For the text-containing cell, return its midpoint in [x, y] coordinate format. 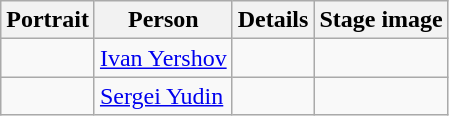
Stage image [381, 20]
Ivan Yershov [163, 58]
Sergei Yudin [163, 96]
Person [163, 20]
Portrait [48, 20]
Details [273, 20]
